Identify which cell holds the provided text, then report its (X, Y) central coordinate. 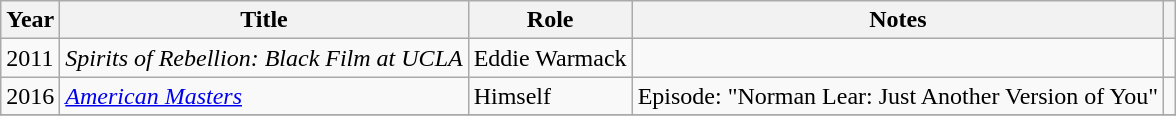
Year (30, 20)
Spirits of Rebellion: Black Film at UCLA (264, 58)
Episode: "Norman Lear: Just Another Version of You" (898, 96)
Title (264, 20)
Notes (898, 20)
2011 (30, 58)
Role (550, 20)
American Masters (264, 96)
Eddie Warmack (550, 58)
Himself (550, 96)
2016 (30, 96)
